Detect which cell encompasses the target text, then output its (x, y) center coordinate. 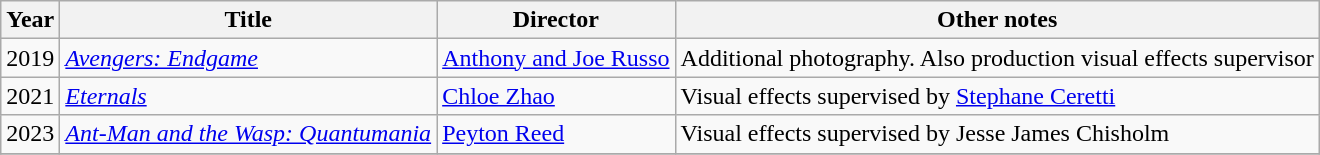
Ant-Man and the Wasp: Quantumania (248, 134)
2021 (30, 96)
Avengers: Endgame (248, 58)
Title (248, 20)
Other notes (997, 20)
Peyton Reed (556, 134)
Additional photography. Also production visual effects supervisor (997, 58)
Visual effects supervised by Jesse James Chisholm (997, 134)
Year (30, 20)
Eternals (248, 96)
2023 (30, 134)
Chloe Zhao (556, 96)
2019 (30, 58)
Anthony and Joe Russo (556, 58)
Director (556, 20)
Visual effects supervised by Stephane Ceretti (997, 96)
